Locate the cell with the specified text and output its [X, Y] center coordinate. 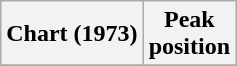
Peakposition [189, 34]
Chart (1973) [72, 34]
